Return [X, Y] of the center of cell containing provided text 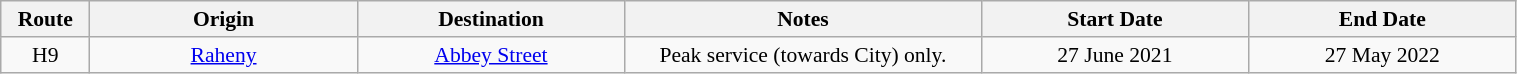
Raheny [224, 55]
27 May 2022 [1382, 55]
Start Date [1114, 19]
H9 [46, 55]
Abbey Street [490, 55]
Peak service (towards City) only. [804, 55]
27 June 2021 [1114, 55]
Route [46, 19]
End Date [1382, 19]
Destination [490, 19]
Notes [804, 19]
Origin [224, 19]
